Capture the cell that displays the provided text and extract its (X, Y) central coordinate. 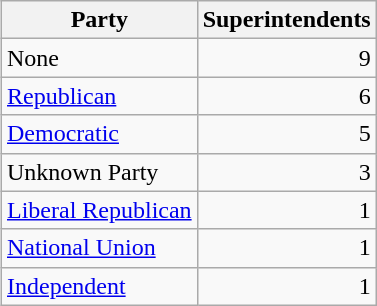
None (99, 58)
Democratic (99, 134)
5 (286, 134)
Party (99, 20)
3 (286, 172)
Republican (99, 96)
National Union (99, 248)
Independent (99, 286)
9 (286, 58)
Superintendents (286, 20)
6 (286, 96)
Unknown Party (99, 172)
Liberal Republican (99, 210)
